Return the [X, Y] coordinate for the center point of the cell that contains the specified text.  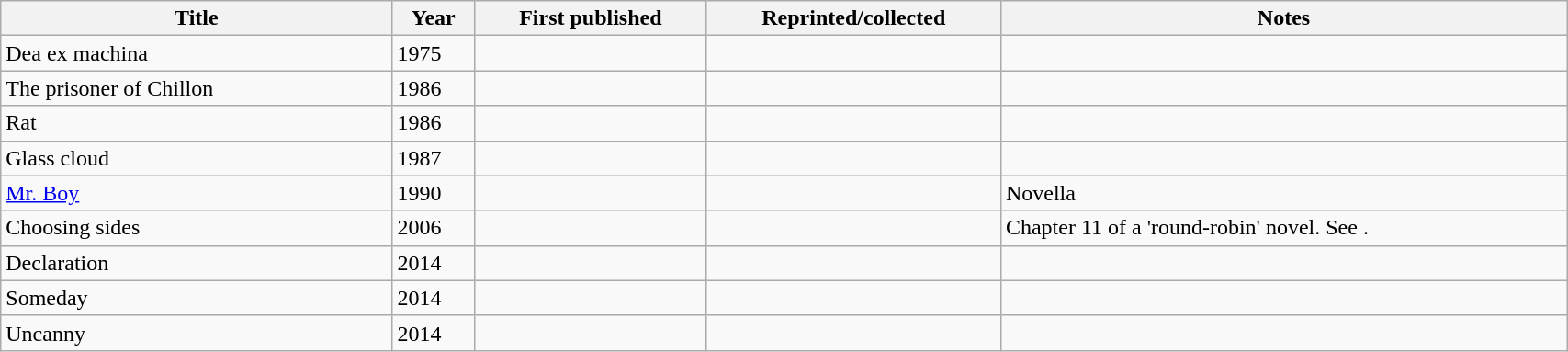
2006 [434, 228]
Novella [1283, 193]
1975 [434, 53]
First published [592, 18]
Glass cloud [197, 158]
Title [197, 18]
Mr. Boy [197, 193]
Reprinted/collected [853, 18]
Chapter 11 of a 'round-robin' novel. See . [1283, 228]
Dea ex machina [197, 53]
Year [434, 18]
Choosing sides [197, 228]
Rat [197, 123]
Declaration [197, 263]
Notes [1283, 18]
1990 [434, 193]
The prisoner of Chillon [197, 88]
Uncanny [197, 333]
1987 [434, 158]
Someday [197, 298]
